Determine the [X, Y] coordinate at the center of the cell enclosing the given text.  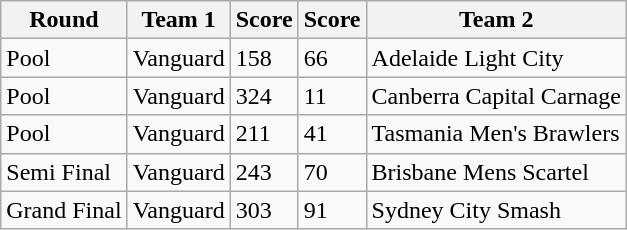
303 [264, 210]
91 [332, 210]
158 [264, 58]
Round [64, 20]
Adelaide Light City [496, 58]
243 [264, 172]
Brisbane Mens Scartel [496, 172]
41 [332, 134]
11 [332, 96]
Team 2 [496, 20]
Tasmania Men's Brawlers [496, 134]
Grand Final [64, 210]
Semi Final [64, 172]
Sydney City Smash [496, 210]
66 [332, 58]
70 [332, 172]
Team 1 [178, 20]
Canberra Capital Carnage [496, 96]
324 [264, 96]
211 [264, 134]
